Search for the cell housing the specified text and yield its [x, y] center coordinate. 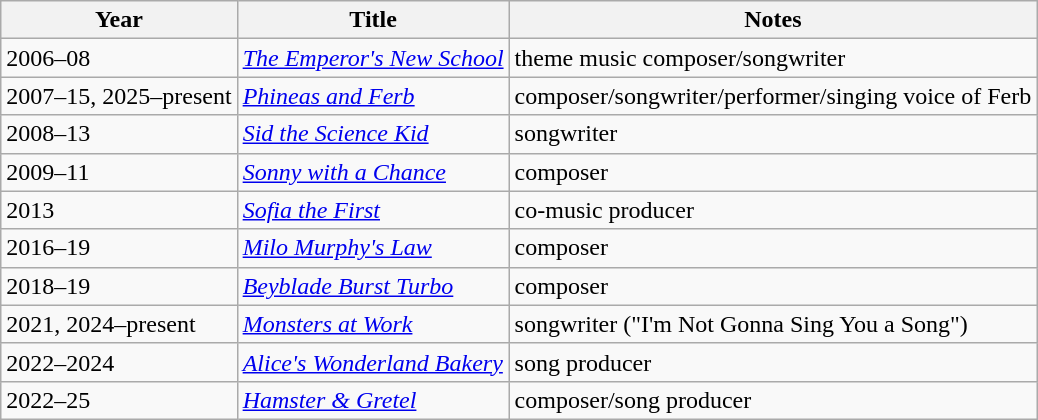
co-music producer [773, 210]
Beyblade Burst Turbo [373, 286]
composer/song producer [773, 400]
Year [119, 20]
Phineas and Ferb [373, 96]
2006–08 [119, 58]
Hamster & Gretel [373, 400]
2007–15, 2025–present [119, 96]
Milo Murphy's Law [373, 248]
Monsters at Work [373, 324]
2009–11 [119, 172]
Sofia the First [373, 210]
2021, 2024–present [119, 324]
2022–2024 [119, 362]
theme music composer/songwriter [773, 58]
Notes [773, 20]
song producer [773, 362]
2016–19 [119, 248]
Sonny with a Chance [373, 172]
Alice's Wonderland Bakery [373, 362]
songwriter [773, 134]
2008–13 [119, 134]
2022–25 [119, 400]
The Emperor's New School [373, 58]
composer/songwriter/performer/singing voice of Ferb [773, 96]
Title [373, 20]
Sid the Science Kid [373, 134]
songwriter ("I'm Not Gonna Sing You a Song") [773, 324]
2018–19 [119, 286]
2013 [119, 210]
